Extract the (x, y) coordinate from the center of the cell holding the provided text.  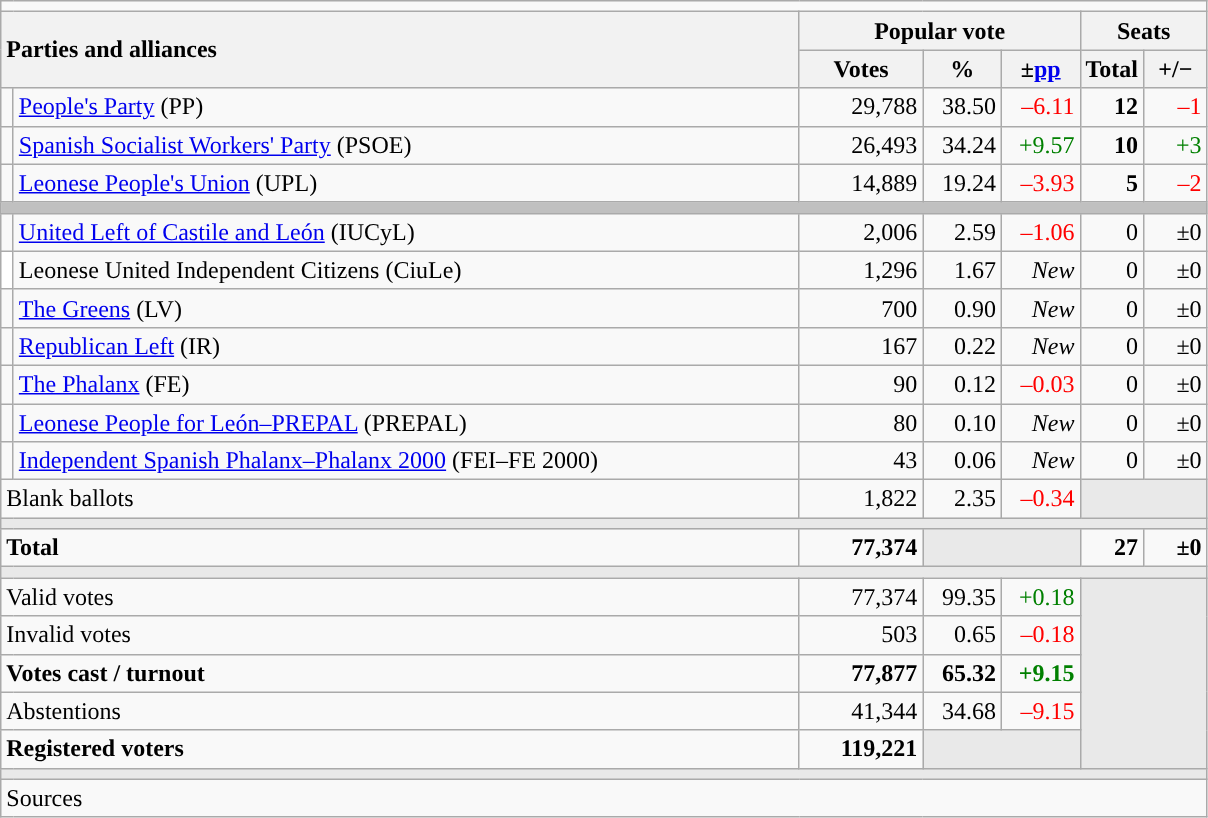
2.59 (962, 232)
0.06 (962, 461)
–9.15 (1040, 711)
+/− (1176, 69)
–1 (1176, 107)
0.65 (962, 635)
±pp (1040, 69)
Spanish Socialist Workers' Party (PSOE) (406, 145)
Seats (1144, 31)
43 (861, 461)
77,877 (861, 673)
–0.03 (1040, 384)
–1.06 (1040, 232)
–0.18 (1040, 635)
99.35 (962, 597)
700 (861, 308)
Leonese United Independent Citizens (CiuLe) (406, 270)
Blank ballots (400, 499)
34.24 (962, 145)
The Greens (LV) (406, 308)
80 (861, 423)
2.35 (962, 499)
10 (1112, 145)
Sources (604, 798)
Abstentions (400, 711)
–0.34 (1040, 499)
Leonese People's Union (UPL) (406, 183)
Valid votes (400, 597)
Popular vote (940, 31)
0.10 (962, 423)
2,006 (861, 232)
167 (861, 346)
503 (861, 635)
Invalid votes (400, 635)
+3 (1176, 145)
+9.57 (1040, 145)
% (962, 69)
Votes (861, 69)
65.32 (962, 673)
41,344 (861, 711)
Republican Left (IR) (406, 346)
Leonese People for León–PREPAL (PREPAL) (406, 423)
+9.15 (1040, 673)
–3.93 (1040, 183)
People's Party (PP) (406, 107)
0.22 (962, 346)
14,889 (861, 183)
19.24 (962, 183)
Parties and alliances (400, 50)
0.12 (962, 384)
–2 (1176, 183)
27 (1112, 548)
119,221 (861, 749)
Votes cast / turnout (400, 673)
29,788 (861, 107)
+0.18 (1040, 597)
0.90 (962, 308)
38.50 (962, 107)
12 (1112, 107)
The Phalanx (FE) (406, 384)
–6.11 (1040, 107)
34.68 (962, 711)
United Left of Castile and León (IUCyL) (406, 232)
26,493 (861, 145)
Registered voters (400, 749)
Independent Spanish Phalanx–Phalanx 2000 (FEI–FE 2000) (406, 461)
1.67 (962, 270)
5 (1112, 183)
90 (861, 384)
1,822 (861, 499)
1,296 (861, 270)
